Scan for the cell matching the given text and deliver its [X, Y] coordinate at center. 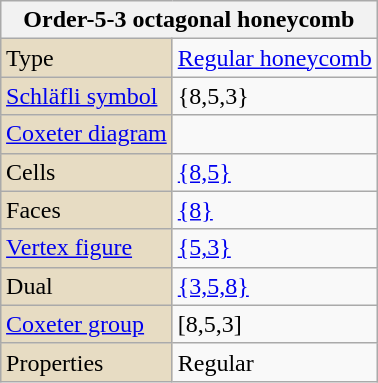
Vertex figure [87, 248]
Dual [87, 286]
Type [87, 58]
{8,5} [274, 172]
Coxeter diagram [87, 134]
[8,5,3] [274, 324]
{8} [274, 210]
Properties [87, 362]
Coxeter group [87, 324]
Schläfli symbol [87, 96]
{8,5,3} [274, 96]
{3,5,8} [274, 286]
Regular honeycomb [274, 58]
{5,3} [274, 248]
Regular [274, 362]
Faces [87, 210]
Cells [87, 172]
Order-5-3 octagonal honeycomb [190, 20]
